From the cell containing the given text, extract its center point as (X, Y) coordinate. 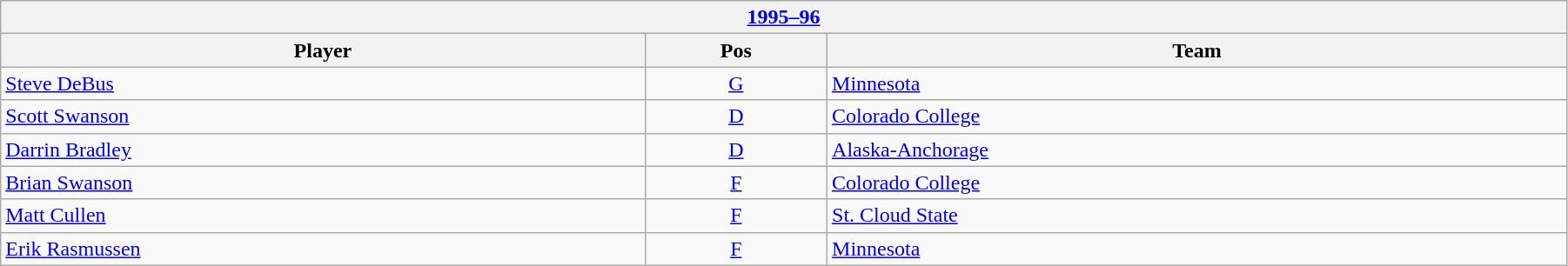
1995–96 (784, 17)
Darrin Bradley (323, 150)
Scott Swanson (323, 116)
Brian Swanson (323, 183)
Team (1197, 50)
Steve DeBus (323, 83)
Alaska-Anchorage (1197, 150)
Pos (736, 50)
Player (323, 50)
Matt Cullen (323, 216)
Erik Rasmussen (323, 249)
St. Cloud State (1197, 216)
G (736, 83)
